Capture the cell that displays the provided text and extract its [X, Y] central coordinate. 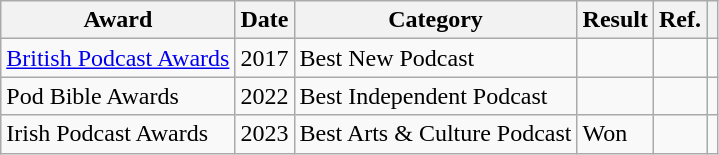
Pod Bible Awards [118, 96]
Award [118, 20]
2023 [264, 134]
Best Independent Podcast [436, 96]
Ref. [680, 20]
Result [615, 20]
2022 [264, 96]
Best New Podcast [436, 58]
Irish Podcast Awards [118, 134]
Category [436, 20]
British Podcast Awards [118, 58]
Best Arts & Culture Podcast [436, 134]
Date [264, 20]
2017 [264, 58]
Won [615, 134]
